Return [X, Y] of the center of cell containing provided text 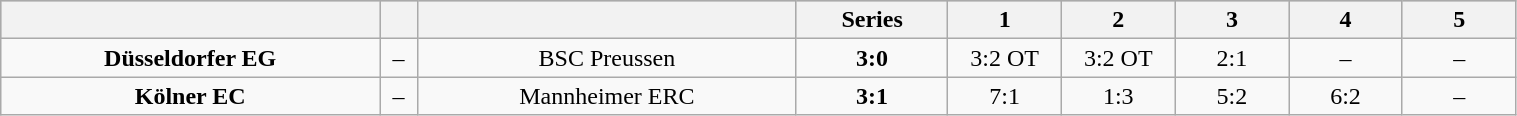
7:1 [1005, 96]
3:1 [872, 96]
Mannheimer ERC [606, 96]
1 [1005, 20]
6:2 [1346, 96]
3 [1232, 20]
1:3 [1118, 96]
4 [1346, 20]
Kölner EC [190, 96]
5:2 [1232, 96]
BSC Preussen [606, 58]
2:1 [1232, 58]
2 [1118, 20]
3:0 [872, 58]
Düsseldorfer EG [190, 58]
5 [1459, 20]
Series [872, 20]
